Return [x, y] of the center of cell containing provided text 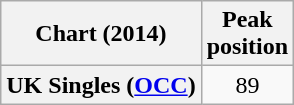
UK Singles (OCC) [101, 85]
Chart (2014) [101, 34]
89 [247, 85]
Peakposition [247, 34]
